Return the [X, Y] coordinate for the center point of the cell that contains the specified text.  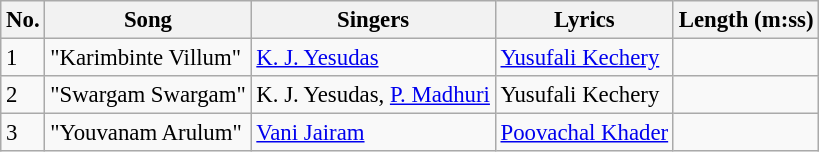
Singers [373, 20]
K. J. Yesudas, P. Madhuri [373, 95]
Poovachal Khader [584, 133]
"Swargam Swargam" [148, 95]
1 [23, 58]
"Karimbinte Villum" [148, 58]
K. J. Yesudas [373, 58]
Vani Jairam [373, 133]
Length (m:ss) [746, 20]
Lyrics [584, 20]
"Youvanam Arulum" [148, 133]
Song [148, 20]
No. [23, 20]
2 [23, 95]
3 [23, 133]
